Detect which cell encompasses the target text, then output its [X, Y] center coordinate. 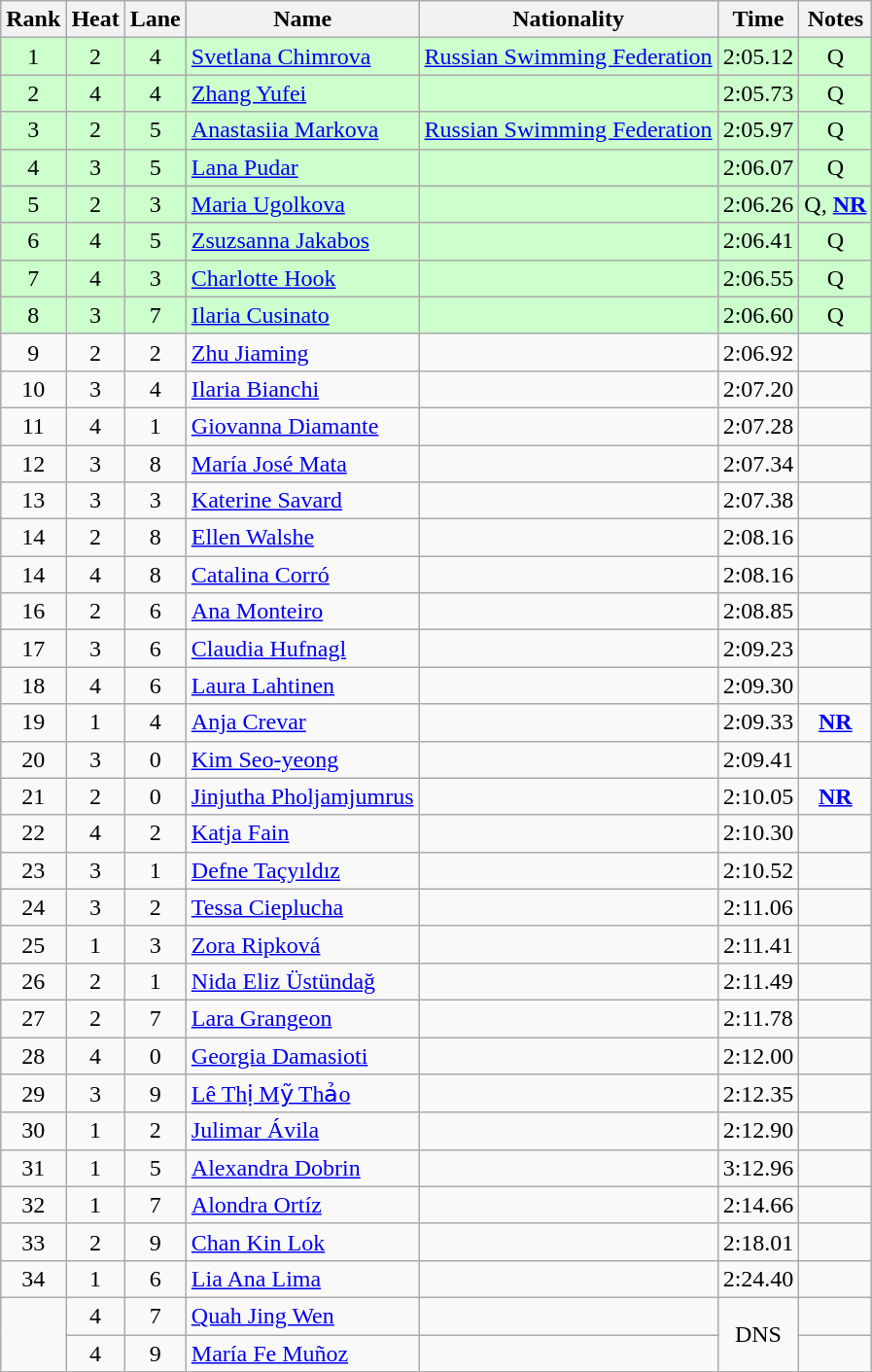
Tessa Cieplucha [302, 907]
Anja Crevar [302, 722]
Charlotte Hook [302, 278]
2:09.30 [758, 686]
2:05.97 [758, 130]
2:10.52 [758, 870]
34 [33, 1279]
Katerine Savard [302, 501]
Notes [836, 19]
30 [33, 1131]
2:09.41 [758, 759]
Julimar Ávila [302, 1131]
María José Mata [302, 464]
27 [33, 1018]
2:11.06 [758, 907]
Lana Pudar [302, 167]
28 [33, 1055]
Katja Fain [302, 833]
Ilaria Bianchi [302, 389]
2:06.92 [758, 352]
Lane [156, 19]
22 [33, 833]
Lê Thị Mỹ Thảo [302, 1094]
2:07.38 [758, 501]
Maria Ugolkova [302, 204]
Nationality [568, 19]
2:10.30 [758, 833]
17 [33, 649]
3:12.96 [758, 1168]
Anastasiia Markova [302, 130]
Giovanna Diamante [302, 426]
Laura Lahtinen [302, 686]
24 [33, 907]
2:06.41 [758, 241]
2:24.40 [758, 1279]
Zora Ripková [302, 944]
21 [33, 796]
Defne Taçyıldız [302, 870]
2:11.49 [758, 981]
25 [33, 944]
2:07.20 [758, 389]
Zhu Jiaming [302, 352]
Name [302, 19]
Ilaria Cusinato [302, 315]
Q, NR [836, 204]
2:05.12 [758, 56]
Claudia Hufnagl [302, 649]
31 [33, 1168]
2:12.00 [758, 1055]
18 [33, 686]
12 [33, 464]
Alexandra Dobrin [302, 1168]
Time [758, 19]
2:11.78 [758, 1018]
2:09.23 [758, 649]
26 [33, 981]
Ana Monteiro [302, 612]
2:06.26 [758, 204]
16 [33, 612]
Jinjutha Pholjamjumrus [302, 796]
2:12.90 [758, 1131]
2:18.01 [758, 1242]
Rank [33, 19]
Heat [95, 19]
2:06.07 [758, 167]
2:10.05 [758, 796]
María Fe Muñoz [302, 1353]
2:07.28 [758, 426]
Catalina Corró [302, 575]
2:14.66 [758, 1205]
Kim Seo-yeong [302, 759]
13 [33, 501]
19 [33, 722]
Zsuzsanna Jakabos [302, 241]
23 [33, 870]
2:06.55 [758, 278]
2:08.85 [758, 612]
11 [33, 426]
10 [33, 389]
2:06.60 [758, 315]
33 [33, 1242]
Zhang Yufei [302, 93]
2:12.35 [758, 1094]
Svetlana Chimrova [302, 56]
Lara Grangeon [302, 1018]
Ellen Walshe [302, 538]
2:05.73 [758, 93]
2:07.34 [758, 464]
Alondra Ortíz [302, 1205]
Georgia Damasioti [302, 1055]
Lia Ana Lima [302, 1279]
2:09.33 [758, 722]
32 [33, 1205]
DNS [758, 1334]
29 [33, 1094]
2:11.41 [758, 944]
Chan Kin Lok [302, 1242]
Quah Jing Wen [302, 1316]
Nida Eliz Üstündağ [302, 981]
20 [33, 759]
